Detect which cell encompasses the target text, then output its [x, y] center coordinate. 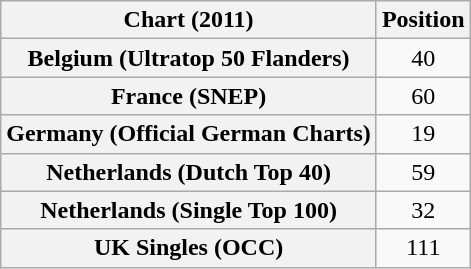
60 [423, 96]
Netherlands (Single Top 100) [189, 210]
Position [423, 20]
40 [423, 58]
111 [423, 248]
59 [423, 172]
32 [423, 210]
Netherlands (Dutch Top 40) [189, 172]
Belgium (Ultratop 50 Flanders) [189, 58]
Germany (Official German Charts) [189, 134]
Chart (2011) [189, 20]
UK Singles (OCC) [189, 248]
19 [423, 134]
France (SNEP) [189, 96]
